Identify which cell holds the provided text, then report its (X, Y) central coordinate. 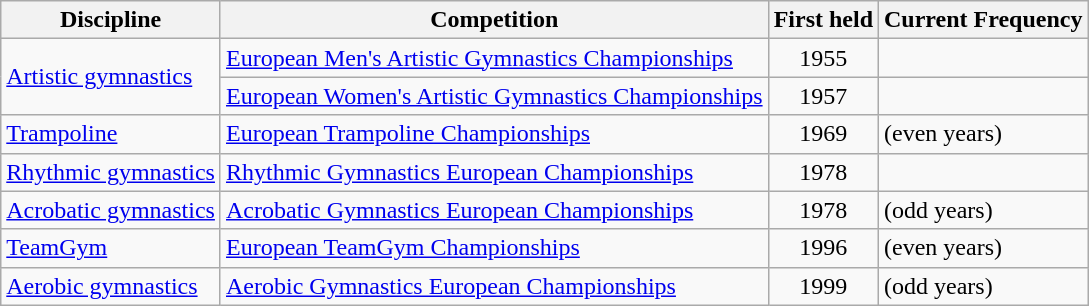
1999 (823, 286)
Rhythmic Gymnastics European Championships (494, 172)
Rhythmic gymnastics (111, 172)
European Men's Artistic Gymnastics Championships (494, 58)
Discipline (111, 20)
Acrobatic gymnastics (111, 210)
Aerobic gymnastics (111, 286)
European TeamGym Championships (494, 248)
1955 (823, 58)
European Women's Artistic Gymnastics Championships (494, 96)
Competition (494, 20)
Artistic gymnastics (111, 77)
1996 (823, 248)
1969 (823, 134)
First held (823, 20)
European Trampoline Championships (494, 134)
Current Frequency (984, 20)
TeamGym (111, 248)
Acrobatic Gymnastics European Championships (494, 210)
Trampoline (111, 134)
1957 (823, 96)
Aerobic Gymnastics European Championships (494, 286)
